Locate the cell with the specified text and output its [x, y] center coordinate. 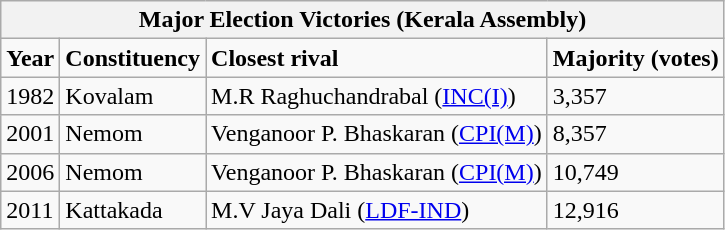
Kovalam [133, 96]
Majority (votes) [636, 58]
Constituency [133, 58]
10,749 [636, 172]
8,357 [636, 134]
M.V Jaya Dali (LDF-IND) [377, 210]
M.R Raghuchandrabal (INC(I)) [377, 96]
12,916 [636, 210]
Year [30, 58]
1982 [30, 96]
3,357 [636, 96]
Closest rival [377, 58]
2011 [30, 210]
Kattakada [133, 210]
2001 [30, 134]
2006 [30, 172]
Major Election Victories (Kerala Assembly) [362, 20]
